Scan for the cell matching the given text and deliver its (x, y) coordinate at center. 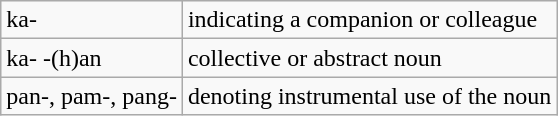
collective or abstract noun (369, 58)
denoting instrumental use of the noun (369, 96)
indicating a companion or colleague (369, 20)
ka- -(h)an (92, 58)
pan-, pam-, pang- (92, 96)
ka- (92, 20)
